Provide the (x, y) coordinate of the cell's center where the given text is located.  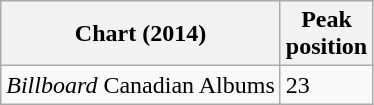
Peakposition (326, 34)
23 (326, 85)
Billboard Canadian Albums (141, 85)
Chart (2014) (141, 34)
